Return the [X, Y] coordinate for the center point of the cell that contains the specified text.  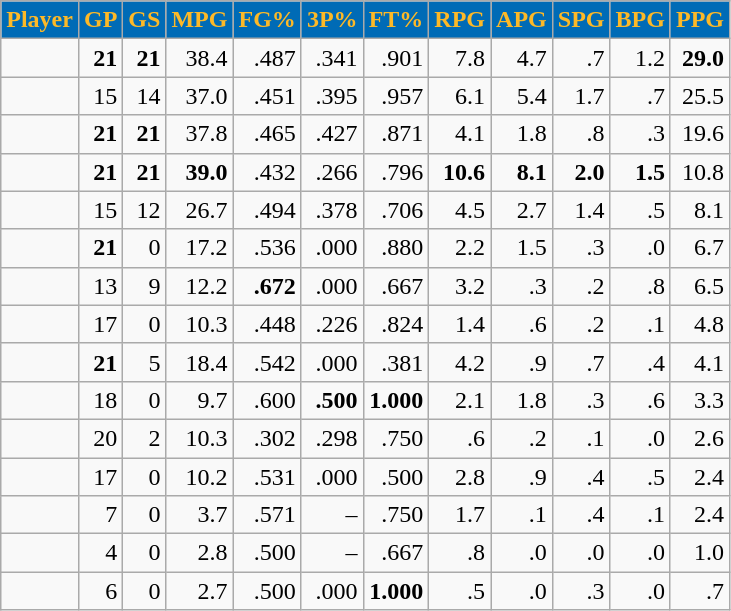
.465 [267, 134]
.448 [267, 324]
4.8 [700, 324]
.432 [267, 172]
2 [144, 438]
.901 [396, 58]
4 [100, 553]
26.7 [200, 210]
1.2 [640, 58]
.600 [267, 400]
MPG [200, 20]
.298 [332, 438]
18 [100, 400]
3P% [332, 20]
PPG [700, 20]
1.0 [700, 553]
17.2 [200, 248]
.796 [396, 172]
5.4 [522, 96]
SPG [581, 20]
GP [100, 20]
2.6 [700, 438]
.451 [267, 96]
7 [100, 515]
39.0 [200, 172]
APG [522, 20]
.341 [332, 58]
.427 [332, 134]
.395 [332, 96]
7.8 [460, 58]
GS [144, 20]
.226 [332, 324]
20 [100, 438]
3.3 [700, 400]
12 [144, 210]
29.0 [700, 58]
2.0 [581, 172]
Player [40, 20]
13 [100, 286]
5 [144, 362]
.302 [267, 438]
.531 [267, 477]
.824 [396, 324]
18.4 [200, 362]
37.0 [200, 96]
4.2 [460, 362]
10.8 [700, 172]
.266 [332, 172]
10.2 [200, 477]
2.2 [460, 248]
37.8 [200, 134]
2.1 [460, 400]
.957 [396, 96]
.536 [267, 248]
.378 [332, 210]
3.7 [200, 515]
38.4 [200, 58]
FT% [396, 20]
.706 [396, 210]
4.5 [460, 210]
.381 [396, 362]
6.1 [460, 96]
.571 [267, 515]
RPG [460, 20]
.880 [396, 248]
12.2 [200, 286]
25.5 [700, 96]
10.6 [460, 172]
.542 [267, 362]
3.2 [460, 286]
.672 [267, 286]
FG% [267, 20]
9 [144, 286]
6 [100, 591]
4.7 [522, 58]
19.6 [700, 134]
.487 [267, 58]
BPG [640, 20]
.871 [396, 134]
6.7 [700, 248]
.494 [267, 210]
14 [144, 96]
6.5 [700, 286]
9.7 [200, 400]
